Return [x, y] of the center of cell containing provided text 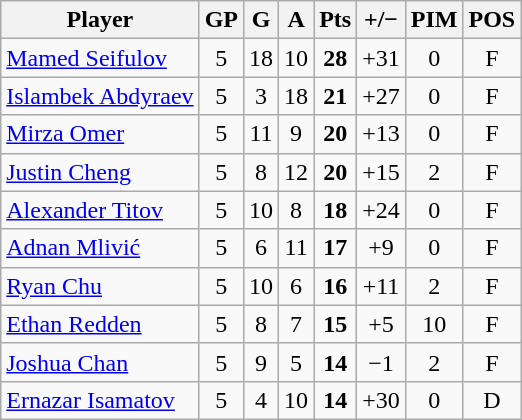
Islambek Abdyraev [100, 96]
+15 [382, 172]
+30 [382, 400]
Adnan Mlivić [100, 248]
POS [492, 20]
12 [296, 172]
+13 [382, 134]
4 [260, 400]
GP [221, 20]
16 [336, 286]
−1 [382, 362]
PIM [434, 20]
3 [260, 96]
Mirza Omer [100, 134]
Alexander Titov [100, 210]
D [492, 400]
+9 [382, 248]
+27 [382, 96]
Joshua Chan [100, 362]
Ernazar Isamatov [100, 400]
+24 [382, 210]
28 [336, 58]
A [296, 20]
21 [336, 96]
+5 [382, 324]
Mamed Seifulov [100, 58]
+/− [382, 20]
Player [100, 20]
G [260, 20]
Ryan Chu [100, 286]
+31 [382, 58]
15 [336, 324]
17 [336, 248]
Justin Cheng [100, 172]
Ethan Redden [100, 324]
7 [296, 324]
Pts [336, 20]
+11 [382, 286]
